Determine the [x, y] coordinate at the center of the cell enclosing the given text.  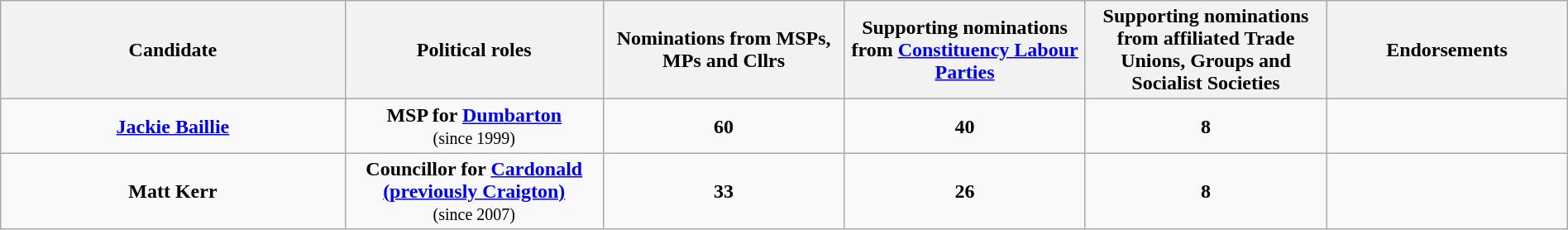
Councillor for Cardonald (previously Craigton) (since 2007) [474, 191]
Supporting nominations from Constituency Labour Parties [964, 50]
Political roles [474, 50]
26 [964, 191]
Candidate [173, 50]
Matt Kerr [173, 191]
Jackie Baillie [173, 126]
MSP for Dumbarton(since 1999) [474, 126]
Endorsements [1447, 50]
Supporting nominations from affiliated Trade Unions, Groups and Socialist Societies [1206, 50]
Nominations from MSPs, MPs and Cllrs [723, 50]
60 [723, 126]
33 [723, 191]
40 [964, 126]
